Scan for the cell matching the given text and deliver its [X, Y] coordinate at center. 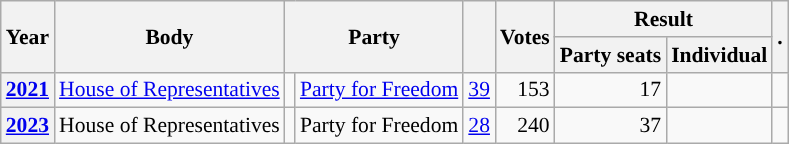
Individual [719, 55]
. [780, 36]
17 [610, 90]
Year [28, 36]
Party seats [610, 55]
Result [664, 19]
28 [479, 126]
37 [610, 126]
153 [525, 90]
39 [479, 90]
2021 [28, 90]
2023 [28, 126]
Votes [525, 36]
Party [374, 36]
Body [170, 36]
240 [525, 126]
